Output the (X, Y) coordinate of the center of the cell containing the given text.  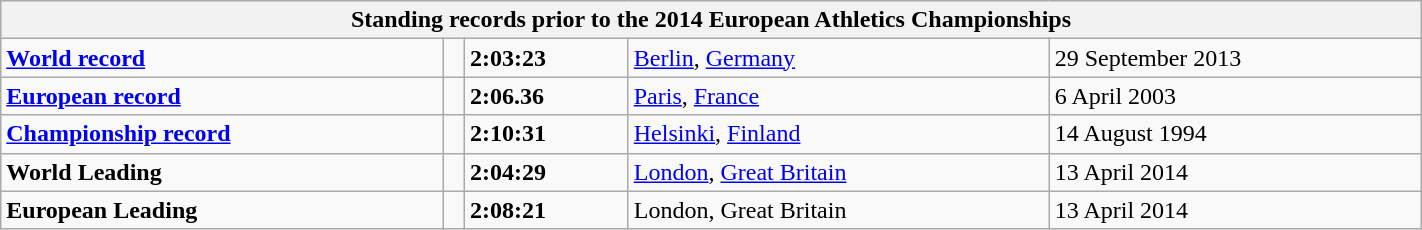
2:06.36 (546, 96)
Championship record (222, 134)
Standing records prior to the 2014 European Athletics Championships (711, 20)
Helsinki, Finland (838, 134)
Berlin, Germany (838, 58)
2:10:31 (546, 134)
Paris, France (838, 96)
2:08:21 (546, 210)
World Leading (222, 172)
European Leading (222, 210)
2:03:23 (546, 58)
29 September 2013 (1235, 58)
World record (222, 58)
6 April 2003 (1235, 96)
2:04:29 (546, 172)
European record (222, 96)
14 August 1994 (1235, 134)
